Identify which cell holds the provided text, then report its [X, Y] central coordinate. 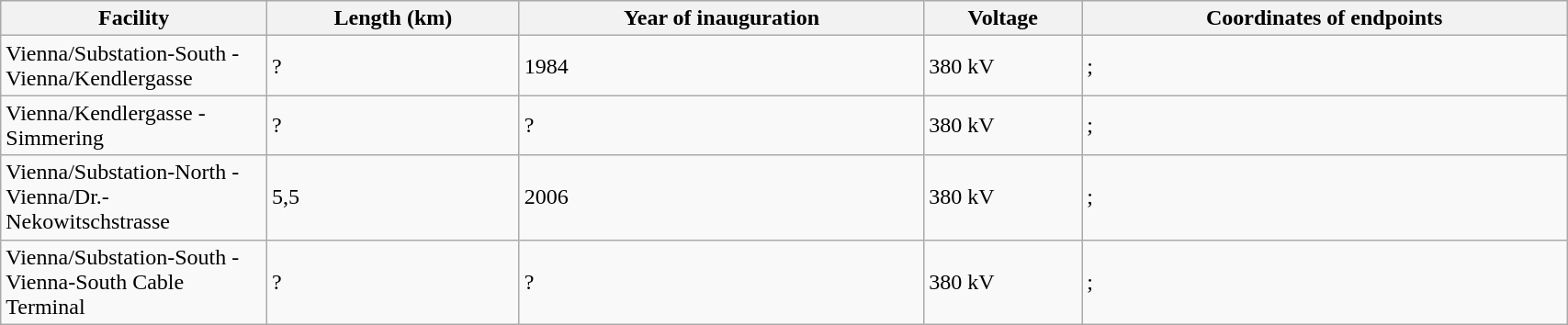
Voltage [1003, 18]
Vienna/Substation-South - Vienna-South Cable Terminal [134, 282]
Vienna/Substation-North - Vienna/Dr.-Nekowitschstrasse [134, 197]
5,5 [393, 197]
Vienna/Kendlergasse - Simmering [134, 125]
Year of inauguration [721, 18]
Length (km) [393, 18]
1984 [721, 66]
Vienna/Substation-South - Vienna/Kendlergasse [134, 66]
Coordinates of endpoints [1325, 18]
2006 [721, 197]
Facility [134, 18]
